Detect which cell encompasses the target text, then output its [X, Y] center coordinate. 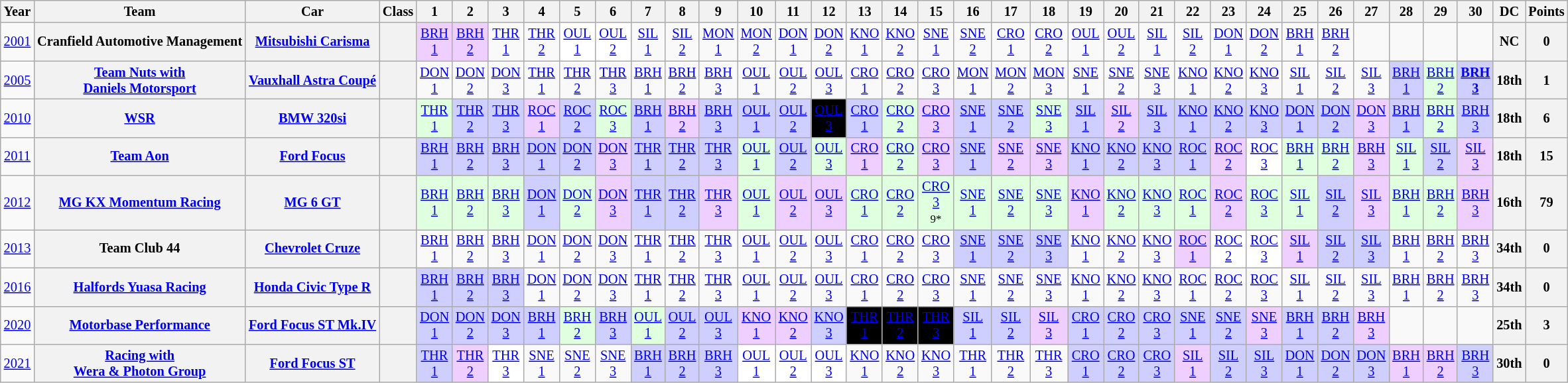
Team [139, 11]
2013 [17, 248]
MG KX Momentum Racing [139, 203]
DC [1509, 11]
2016 [17, 287]
2005 [17, 80]
21 [1157, 11]
Chevrolet Cruze [312, 248]
Points [1547, 11]
Car [312, 11]
WSR [139, 118]
25th [1509, 325]
27 [1371, 11]
Year [17, 11]
Motorbase Performance [139, 325]
MG 6 GT [312, 203]
MON3 [1048, 80]
14 [900, 11]
20 [1122, 11]
16 [972, 11]
8 [683, 11]
BMW 320si [312, 118]
30 [1475, 11]
Team Club 44 [139, 248]
22 [1193, 11]
16th [1509, 203]
2012 [17, 203]
79 [1547, 203]
9 [718, 11]
Ford Focus ST Mk.IV [312, 325]
Mitsubishi Carisma [312, 42]
2011 [17, 156]
19 [1086, 11]
2020 [17, 325]
Honda Civic Type R [312, 287]
Class [398, 11]
23 [1228, 11]
2001 [17, 42]
5 [577, 11]
Halfords Yuasa Racing [139, 287]
25 [1300, 11]
Ford Focus [312, 156]
30th [1509, 363]
2 [470, 11]
17 [1011, 11]
Cranfield Automotive Management [139, 42]
26 [1336, 11]
29 [1441, 11]
12 [829, 11]
Vauxhall Astra Coupé [312, 80]
28 [1406, 11]
11 [793, 11]
Ford Focus ST [312, 363]
13 [864, 11]
18 [1048, 11]
7 [648, 11]
10 [756, 11]
2010 [17, 118]
CRO39* [936, 203]
4 [542, 11]
NC [1509, 42]
Racing withWera & Photon Group [139, 363]
2021 [17, 363]
24 [1264, 11]
Team Aon [139, 156]
Team Nuts withDaniels Motorsport [139, 80]
